Output the (x, y) coordinate of the center of the cell containing the given text.  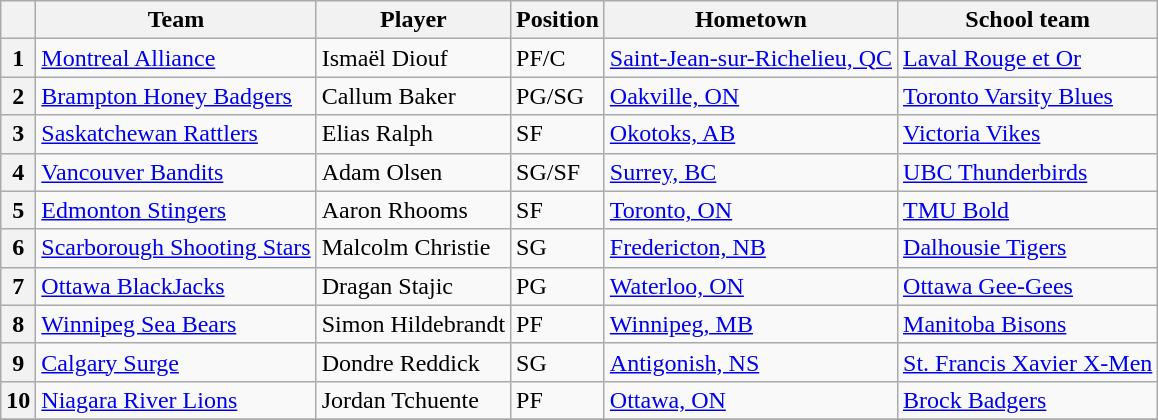
Surrey, BC (750, 172)
PF/C (558, 58)
Ottawa, ON (750, 400)
Aaron Rhooms (413, 210)
Malcolm Christie (413, 248)
SG/SF (558, 172)
Vancouver Bandits (176, 172)
7 (18, 286)
UBC Thunderbirds (1028, 172)
2 (18, 96)
1 (18, 58)
Ottawa Gee-Gees (1028, 286)
Callum Baker (413, 96)
Victoria Vikes (1028, 134)
Montreal Alliance (176, 58)
Okotoks, AB (750, 134)
Dragan Stajic (413, 286)
Team (176, 20)
10 (18, 400)
TMU Bold (1028, 210)
Brampton Honey Badgers (176, 96)
Dalhousie Tigers (1028, 248)
Toronto, ON (750, 210)
6 (18, 248)
Edmonton Stingers (176, 210)
Winnipeg Sea Bears (176, 324)
9 (18, 362)
Toronto Varsity Blues (1028, 96)
Dondre Reddick (413, 362)
Winnipeg, MB (750, 324)
Player (413, 20)
Ismaël Diouf (413, 58)
Waterloo, ON (750, 286)
Niagara River Lions (176, 400)
Ottawa BlackJacks (176, 286)
St. Francis Xavier X-Men (1028, 362)
8 (18, 324)
Simon Hildebrandt (413, 324)
Fredericton, NB (750, 248)
Antigonish, NS (750, 362)
3 (18, 134)
Saskatchewan Rattlers (176, 134)
Saint-Jean-sur-Richelieu, QC (750, 58)
Manitoba Bisons (1028, 324)
Hometown (750, 20)
Position (558, 20)
Jordan Tchuente (413, 400)
PG/SG (558, 96)
Laval Rouge et Or (1028, 58)
PG (558, 286)
5 (18, 210)
Brock Badgers (1028, 400)
Oakville, ON (750, 96)
4 (18, 172)
Elias Ralph (413, 134)
School team (1028, 20)
Calgary Surge (176, 362)
Scarborough Shooting Stars (176, 248)
Adam Olsen (413, 172)
